Scan for the cell matching the given text and deliver its [X, Y] coordinate at center. 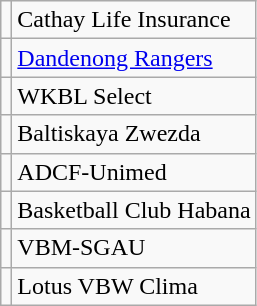
VBM-SGAU [134, 248]
Baltiskaya Zwezda [134, 134]
Dandenong Rangers [134, 58]
Lotus VBW Clima [134, 286]
Cathay Life Insurance [134, 20]
WKBL Select [134, 96]
ADCF-Unimed [134, 172]
Basketball Club Habana [134, 210]
